Scan for the cell matching the given text and deliver its [x, y] coordinate at center. 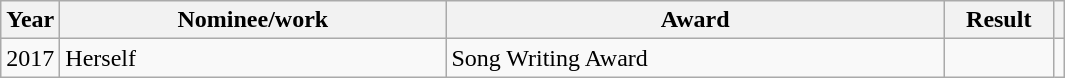
2017 [30, 58]
Year [30, 20]
Nominee/work [253, 20]
Song Writing Award [696, 58]
Herself [253, 58]
Award [696, 20]
Result [998, 20]
